Provide the (X, Y) coordinate of the cell's center where the given text is located.  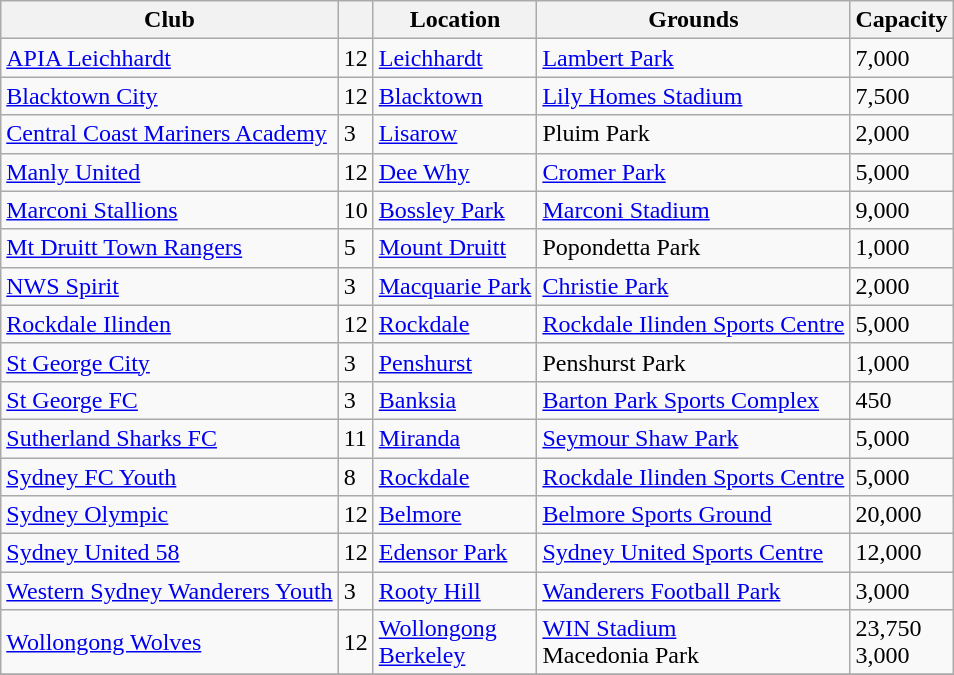
Leichhardt (455, 58)
Macquarie Park (455, 286)
10 (356, 210)
Christie Park (694, 286)
Club (170, 20)
Belmore Sports Ground (694, 515)
Location (455, 20)
Grounds (694, 20)
Lisarow (455, 134)
Marconi Stadium (694, 210)
Lily Homes Stadium (694, 96)
Central Coast Mariners Academy (170, 134)
NWS Spirit (170, 286)
St George City (170, 362)
5 (356, 248)
Sutherland Sharks FC (170, 438)
7,000 (902, 58)
WIN Stadium Macedonia Park (694, 642)
Western Sydney Wanderers Youth (170, 591)
Miranda (455, 438)
450 (902, 400)
Sydney United 58 (170, 553)
Mt Druitt Town Rangers (170, 248)
11 (356, 438)
Marconi Stallions (170, 210)
Mount Druitt (455, 248)
Dee Why (455, 172)
12,000 (902, 553)
Edensor Park (455, 553)
Sydney Olympic (170, 515)
Bossley Park (455, 210)
St George FC (170, 400)
Sydney FC Youth (170, 477)
Penshurst (455, 362)
Seymour Shaw Park (694, 438)
Blacktown (455, 96)
Lambert Park (694, 58)
Barton Park Sports Complex (694, 400)
Wanderers Football Park (694, 591)
Popondetta Park (694, 248)
7,500 (902, 96)
20,000 (902, 515)
9,000 (902, 210)
Belmore (455, 515)
Wollongong Wolves (170, 642)
Cromer Park (694, 172)
Blacktown City (170, 96)
23,750 3,000 (902, 642)
Sydney United Sports Centre (694, 553)
Rockdale Ilinden (170, 324)
3,000 (902, 591)
Wollongong Berkeley (455, 642)
Penshurst Park (694, 362)
Capacity (902, 20)
Banksia (455, 400)
Manly United (170, 172)
Pluim Park (694, 134)
APIA Leichhardt (170, 58)
Rooty Hill (455, 591)
8 (356, 477)
